Return (x, y) of the center of cell containing provided text 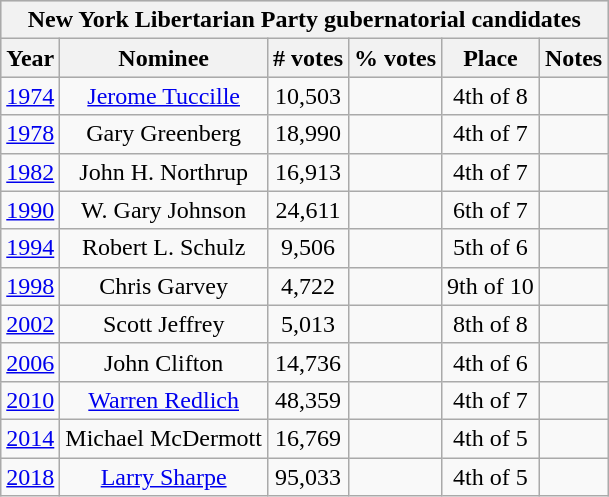
W. Gary Johnson (164, 210)
Place (491, 58)
2002 (30, 324)
5,013 (308, 324)
6th of 7 (491, 210)
Warren Redlich (164, 400)
% votes (396, 58)
5th of 6 (491, 248)
1978 (30, 134)
2010 (30, 400)
16,913 (308, 172)
Notes (573, 58)
Nominee (164, 58)
1990 (30, 210)
Chris Garvey (164, 286)
1994 (30, 248)
2006 (30, 362)
4th of 6 (491, 362)
14,736 (308, 362)
4th of 8 (491, 96)
10,503 (308, 96)
Jerome Tuccille (164, 96)
Robert L. Schulz (164, 248)
2014 (30, 438)
Year (30, 58)
4,722 (308, 286)
18,990 (308, 134)
New York Libertarian Party gubernatorial candidates (304, 20)
24,611 (308, 210)
John Clifton (164, 362)
1974 (30, 96)
1982 (30, 172)
Gary Greenberg (164, 134)
# votes (308, 58)
9th of 10 (491, 286)
8th of 8 (491, 324)
Scott Jeffrey (164, 324)
16,769 (308, 438)
95,033 (308, 477)
Larry Sharpe (164, 477)
John H. Northrup (164, 172)
2018 (30, 477)
1998 (30, 286)
48,359 (308, 400)
Michael McDermott (164, 438)
9,506 (308, 248)
